Locate the cell with the specified text and output its (X, Y) center coordinate. 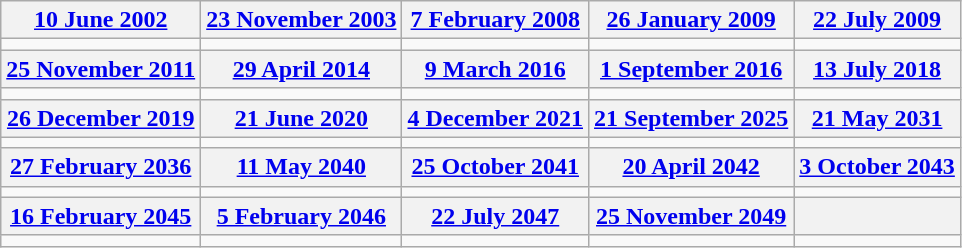
25 October 2041 (496, 167)
22 July 2047 (496, 216)
26 January 2009 (692, 20)
23 November 2003 (302, 20)
16 February 2045 (101, 216)
21 June 2020 (302, 118)
26 December 2019 (101, 118)
10 June 2002 (101, 20)
3 October 2043 (878, 167)
1 September 2016 (692, 69)
5 February 2046 (302, 216)
21 September 2025 (692, 118)
22 July 2009 (878, 20)
20 April 2042 (692, 167)
13 July 2018 (878, 69)
21 May 2031 (878, 118)
4 December 2021 (496, 118)
25 November 2011 (101, 69)
25 November 2049 (692, 216)
9 March 2016 (496, 69)
27 February 2036 (101, 167)
7 February 2008 (496, 20)
11 May 2040 (302, 167)
29 April 2014 (302, 69)
